Scan for the cell matching the given text and deliver its [x, y] coordinate at center. 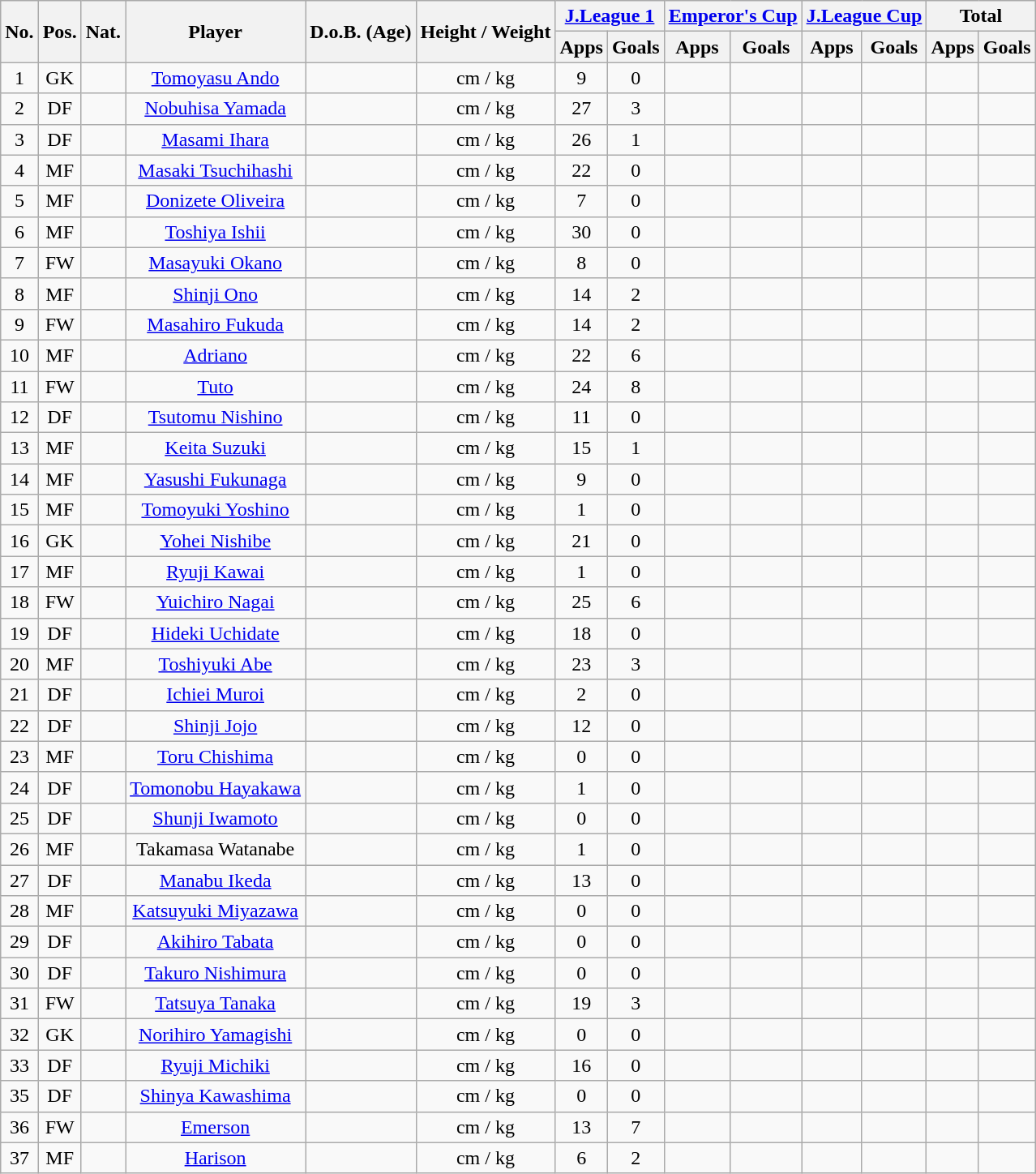
No. [19, 32]
33 [19, 1065]
Akihiro Tabata [216, 942]
Hideki Uchidate [216, 633]
Adriano [216, 355]
Masami Ihara [216, 139]
Donizete Oliveira [216, 201]
Takamasa Watanabe [216, 849]
36 [19, 1127]
Norihiro Yamagishi [216, 1035]
Ryuji Michiki [216, 1065]
J.League Cup [864, 16]
Yuichiro Nagai [216, 602]
Total [981, 16]
17 [19, 572]
Shinya Kawashima [216, 1096]
Emerson [216, 1127]
Height / Weight [486, 32]
Emperor's Cup [733, 16]
J.League 1 [610, 16]
D.o.B. (Age) [361, 32]
Tomonobu Hayakawa [216, 787]
20 [19, 664]
Shunji Iwamoto [216, 818]
Takuro Nishimura [216, 973]
Nobuhisa Yamada [216, 109]
Katsuyuki Miyazawa [216, 911]
Ichiei Muroi [216, 695]
Shinji Ono [216, 293]
Toru Chishima [216, 756]
Tuto [216, 387]
Masahiro Fukuda [216, 324]
Ryuji Kawai [216, 572]
32 [19, 1035]
Masaki Tsuchihashi [216, 170]
Player [216, 32]
Keita Suzuki [216, 448]
37 [19, 1158]
35 [19, 1096]
Tatsuya Tanaka [216, 1004]
5 [19, 201]
10 [19, 355]
Pos. [60, 32]
Tsutomu Nishino [216, 418]
Masayuki Okano [216, 263]
Shinji Jojo [216, 726]
4 [19, 170]
Tomoyuki Yoshino [216, 510]
28 [19, 911]
Yohei Nishibe [216, 541]
Tomoyasu Ando [216, 78]
29 [19, 942]
Harison [216, 1158]
31 [19, 1004]
Nat. [103, 32]
Toshiya Ishii [216, 232]
Yasushi Fukunaga [216, 479]
Manabu Ikeda [216, 880]
Toshiyuki Abe [216, 664]
